Locate the cell with the specified text and output its [X, Y] center coordinate. 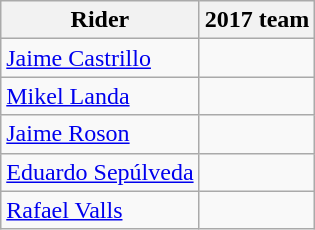
Jaime Roson [100, 134]
Eduardo Sepúlveda [100, 172]
Rider [100, 20]
Jaime Castrillo [100, 58]
Mikel Landa [100, 96]
Rafael Valls [100, 210]
2017 team [257, 20]
